Determine the (X, Y) coordinate at the center of the cell enclosing the given text.  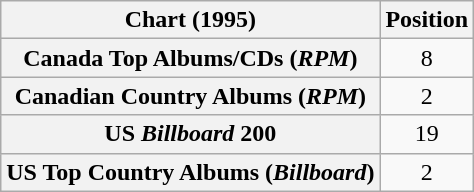
US Top Country Albums (Billboard) (190, 172)
Chart (1995) (190, 20)
19 (427, 134)
Canadian Country Albums (RPM) (190, 96)
US Billboard 200 (190, 134)
Position (427, 20)
8 (427, 58)
Canada Top Albums/CDs (RPM) (190, 58)
